For the text-containing cell, return its midpoint in [x, y] coordinate format. 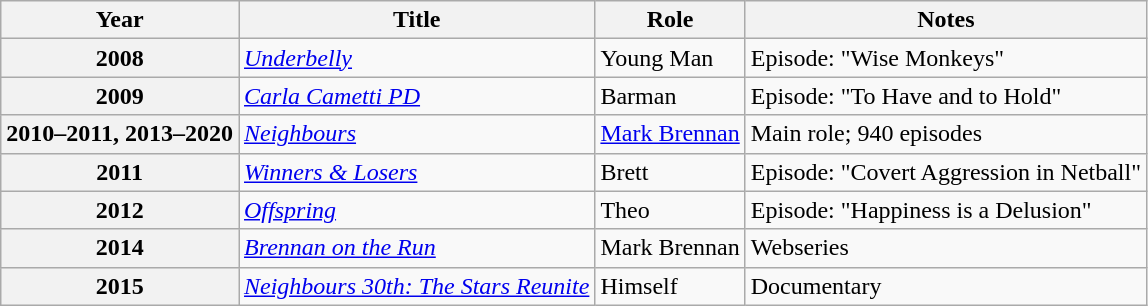
2015 [120, 286]
Role [670, 20]
2010–2011, 2013–2020 [120, 134]
Neighbours 30th: The Stars Reunite [416, 286]
Episode: "Wise Monkeys" [946, 58]
2009 [120, 96]
Brennan on the Run [416, 248]
Neighbours [416, 134]
Year [120, 20]
Barman [670, 96]
Episode: "Happiness is a Delusion" [946, 210]
2011 [120, 172]
2008 [120, 58]
Offspring [416, 210]
Title [416, 20]
Himself [670, 286]
Episode: "Covert Aggression in Netball" [946, 172]
2014 [120, 248]
Carla Cametti PD [416, 96]
Underbelly [416, 58]
Brett [670, 172]
Webseries [946, 248]
Theo [670, 210]
Episode: "To Have and to Hold" [946, 96]
Main role; 940 episodes [946, 134]
2012 [120, 210]
Documentary [946, 286]
Young Man [670, 58]
Winners & Losers [416, 172]
Notes [946, 20]
